Capture the cell that displays the provided text and extract its [x, y] central coordinate. 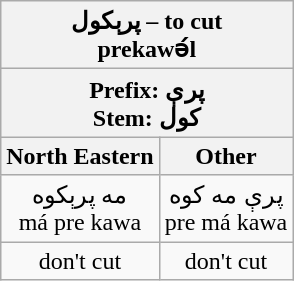
پرېکول – to cutprekawә́l [147, 35]
North Eastern [80, 156]
مه پرېکوهmá pre kawa [80, 208]
Other [226, 156]
Prefix: پرېStem: کول [147, 103]
پرې مه کوهpre má kawa [226, 208]
